Determine the (x, y) coordinate at the center of the cell enclosing the given text.  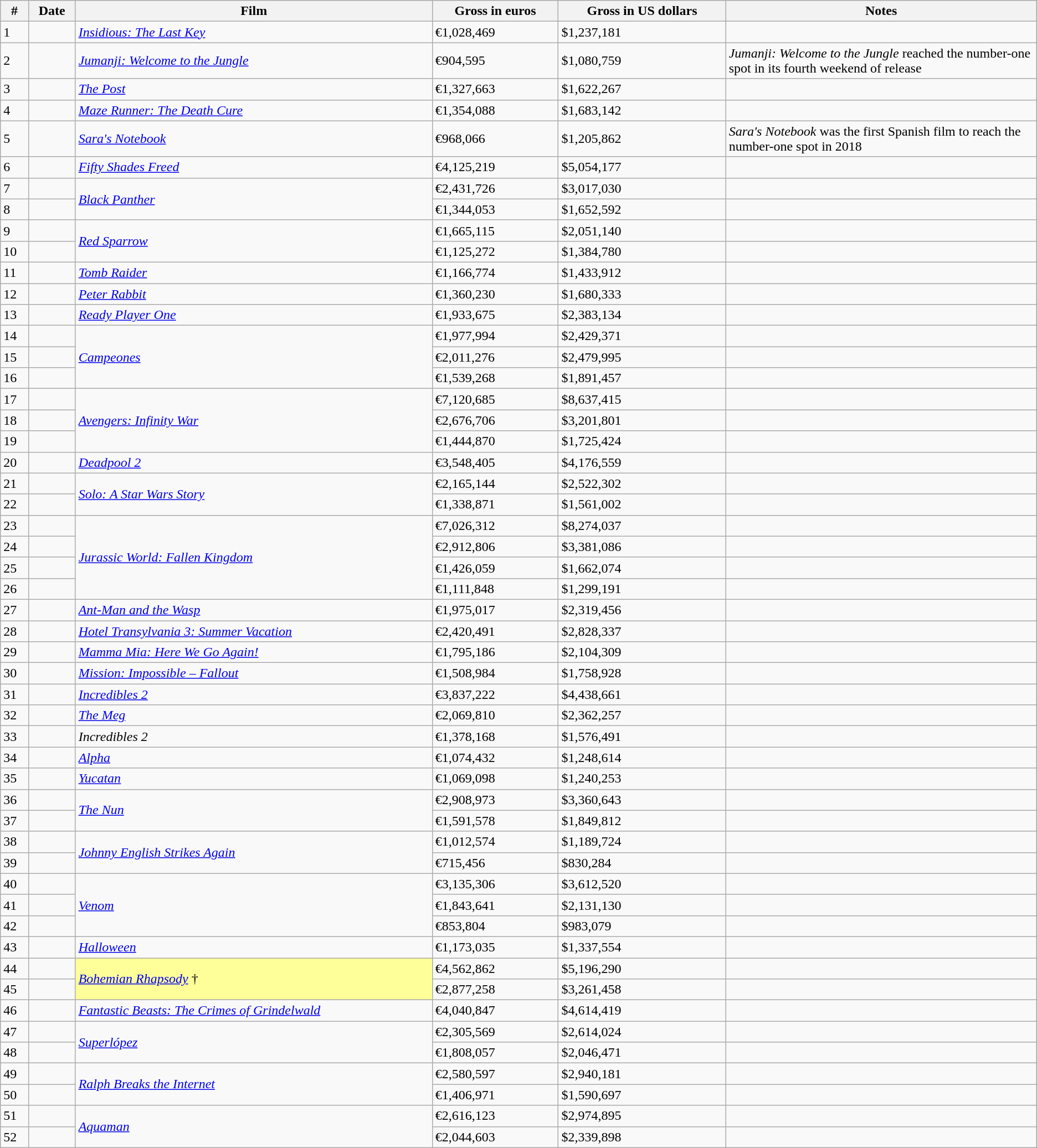
Tomb Raider (254, 272)
€1,028,469 (495, 32)
41 (14, 905)
39 (14, 863)
23 (14, 526)
Maze Runner: The Death Cure (254, 110)
51 (14, 1116)
14 (14, 336)
Halloween (254, 947)
$3,360,643 (642, 800)
38 (14, 842)
Superlópez (254, 1042)
€1,406,971 (495, 1095)
€2,912,806 (495, 547)
$2,362,257 (642, 715)
$1,849,812 (642, 821)
€1,327,663 (495, 89)
€1,166,774 (495, 272)
€1,444,870 (495, 441)
25 (14, 568)
€2,420,491 (495, 631)
10 (14, 251)
$3,381,086 (642, 547)
9 (14, 230)
17 (14, 399)
Solo: A Star Wars Story (254, 494)
€1,975,017 (495, 610)
$1,683,142 (642, 110)
€2,908,973 (495, 800)
€4,125,219 (495, 167)
Ralph Breaks the Internet (254, 1084)
6 (14, 167)
€1,426,059 (495, 568)
29 (14, 652)
$1,891,457 (642, 378)
33 (14, 737)
13 (14, 315)
$2,131,130 (642, 905)
31 (14, 694)
$2,429,371 (642, 336)
The Meg (254, 715)
Ready Player One (254, 315)
$1,189,724 (642, 842)
$4,614,419 (642, 1011)
46 (14, 1011)
€2,011,276 (495, 357)
€2,877,258 (495, 990)
$1,240,253 (642, 779)
45 (14, 990)
$1,680,333 (642, 294)
Mamma Mia: Here We Go Again! (254, 652)
€853,804 (495, 926)
22 (14, 504)
Johnny English Strikes Again (254, 852)
$1,248,614 (642, 758)
€968,066 (495, 138)
12 (14, 294)
Date (52, 11)
44 (14, 969)
Red Sparrow (254, 241)
€4,040,847 (495, 1011)
4 (14, 110)
€1,591,578 (495, 821)
Venom (254, 905)
$2,828,337 (642, 631)
$1,622,267 (642, 89)
$2,522,302 (642, 483)
52 (14, 1137)
11 (14, 272)
Peter Rabbit (254, 294)
Sara's Notebook was the first Spanish film to reach the number-one spot in 2018 (881, 138)
€1,111,848 (495, 589)
Jumanji: Welcome to the Jungle (254, 61)
2 (14, 61)
€2,044,603 (495, 1137)
$1,561,002 (642, 504)
€7,026,312 (495, 526)
$3,017,030 (642, 188)
€1,125,272 (495, 251)
$2,940,181 (642, 1074)
Fantastic Beasts: The Crimes of Grindelwald (254, 1011)
$1,205,862 (642, 138)
$1,590,697 (642, 1095)
€1,074,432 (495, 758)
€1,665,115 (495, 230)
$2,339,898 (642, 1137)
26 (14, 589)
7 (14, 188)
32 (14, 715)
36 (14, 800)
43 (14, 947)
$2,974,895 (642, 1116)
48 (14, 1053)
20 (14, 462)
€2,616,123 (495, 1116)
Notes (881, 11)
34 (14, 758)
37 (14, 821)
Film (254, 11)
€1,378,168 (495, 737)
Fifty Shades Freed (254, 167)
€1,360,230 (495, 294)
Avengers: Infinity War (254, 420)
Mission: Impossible – Fallout (254, 673)
35 (14, 779)
$983,079 (642, 926)
€3,135,306 (495, 884)
$1,576,491 (642, 737)
Alpha (254, 758)
€4,562,862 (495, 969)
$2,479,995 (642, 357)
The Nun (254, 810)
$5,054,177 (642, 167)
$8,637,415 (642, 399)
$1,725,424 (642, 441)
€1,354,088 (495, 110)
Hotel Transylvania 3: Summer Vacation (254, 631)
5 (14, 138)
€1,808,057 (495, 1053)
42 (14, 926)
$1,299,191 (642, 589)
€1,508,984 (495, 673)
$1,662,074 (642, 568)
€1,338,871 (495, 504)
Jumanji: Welcome to the Jungle reached the number-one spot in its fourth weekend of release (881, 61)
# (14, 11)
Bohemian Rhapsody † (254, 979)
$2,319,456 (642, 610)
$1,337,554 (642, 947)
27 (14, 610)
$2,383,134 (642, 315)
49 (14, 1074)
$3,261,458 (642, 990)
$1,080,759 (642, 61)
$2,046,471 (642, 1053)
Gross in euros (495, 11)
$2,051,140 (642, 230)
Insidious: The Last Key (254, 32)
$1,433,912 (642, 272)
€904,595 (495, 61)
$1,237,181 (642, 32)
The Post (254, 89)
€3,837,222 (495, 694)
Deadpool 2 (254, 462)
Aquaman (254, 1126)
28 (14, 631)
€1,173,035 (495, 947)
$3,201,801 (642, 420)
€1,012,574 (495, 842)
16 (14, 378)
$2,614,024 (642, 1032)
€1,539,268 (495, 378)
3 (14, 89)
30 (14, 673)
€3,548,405 (495, 462)
$4,438,661 (642, 694)
Black Panther (254, 199)
€2,580,597 (495, 1074)
Gross in US dollars (642, 11)
€2,676,706 (495, 420)
€2,069,810 (495, 715)
21 (14, 483)
€1,795,186 (495, 652)
€2,431,726 (495, 188)
€1,344,053 (495, 209)
$8,274,037 (642, 526)
$830,284 (642, 863)
Yucatan (254, 779)
Ant-Man and the Wasp (254, 610)
€1,843,641 (495, 905)
18 (14, 420)
$1,758,928 (642, 673)
Sara's Notebook (254, 138)
$1,384,780 (642, 251)
40 (14, 884)
€1,069,098 (495, 779)
€715,456 (495, 863)
47 (14, 1032)
€7,120,685 (495, 399)
$5,196,290 (642, 969)
€2,165,144 (495, 483)
Campeones (254, 357)
50 (14, 1095)
1 (14, 32)
$4,176,559 (642, 462)
$3,612,520 (642, 884)
€1,977,994 (495, 336)
Jurassic World: Fallen Kingdom (254, 557)
$2,104,309 (642, 652)
24 (14, 547)
€1,933,675 (495, 315)
€2,305,569 (495, 1032)
8 (14, 209)
$1,652,592 (642, 209)
19 (14, 441)
15 (14, 357)
